Extract the (x, y) coordinate from the center of the cell holding the provided text.  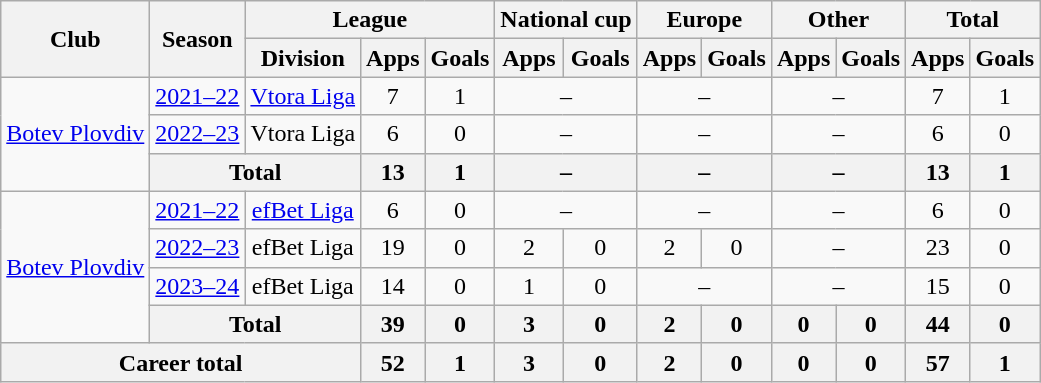
Club (76, 39)
57 (938, 362)
2023–24 (198, 286)
15 (938, 286)
14 (393, 286)
League (370, 20)
39 (393, 324)
Other (838, 20)
19 (393, 248)
Season (198, 39)
Division (303, 58)
23 (938, 248)
52 (393, 362)
44 (938, 324)
National cup (566, 20)
Europe (704, 20)
Career total (181, 362)
